Output the (X, Y) coordinate of the center of the cell containing the given text.  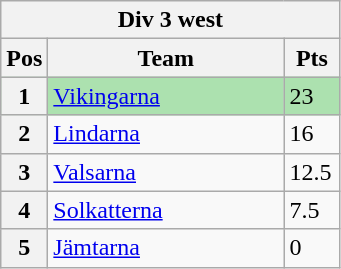
4 (24, 210)
7.5 (312, 210)
Solkatterna (166, 210)
16 (312, 134)
0 (312, 248)
Pts (312, 58)
3 (24, 172)
Team (166, 58)
Lindarna (166, 134)
Pos (24, 58)
Jämtarna (166, 248)
2 (24, 134)
23 (312, 96)
Valsarna (166, 172)
Vikingarna (166, 96)
5 (24, 248)
1 (24, 96)
12.5 (312, 172)
Div 3 west (170, 20)
